From the cell containing the given text, extract its center point as (x, y) coordinate. 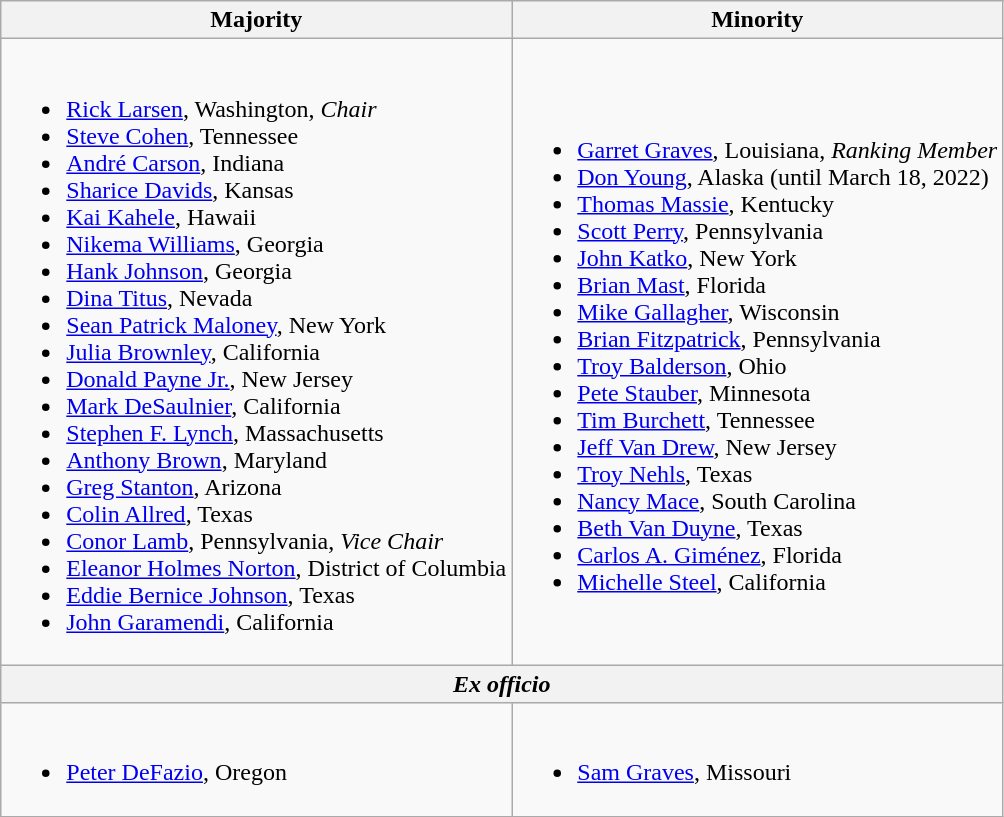
Minority (758, 20)
Sam Graves, Missouri (758, 760)
Majority (256, 20)
Ex officio (502, 684)
Peter DeFazio, Oregon (256, 760)
